Return (x, y) of the center of cell containing provided text 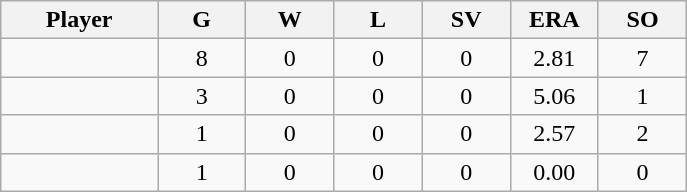
3 (202, 96)
Player (80, 20)
8 (202, 58)
W (290, 20)
2 (642, 134)
2.57 (554, 134)
2.81 (554, 58)
0.00 (554, 172)
G (202, 20)
SO (642, 20)
SV (466, 20)
L (378, 20)
5.06 (554, 96)
7 (642, 58)
ERA (554, 20)
